Identify which cell holds the provided text, then report its (x, y) central coordinate. 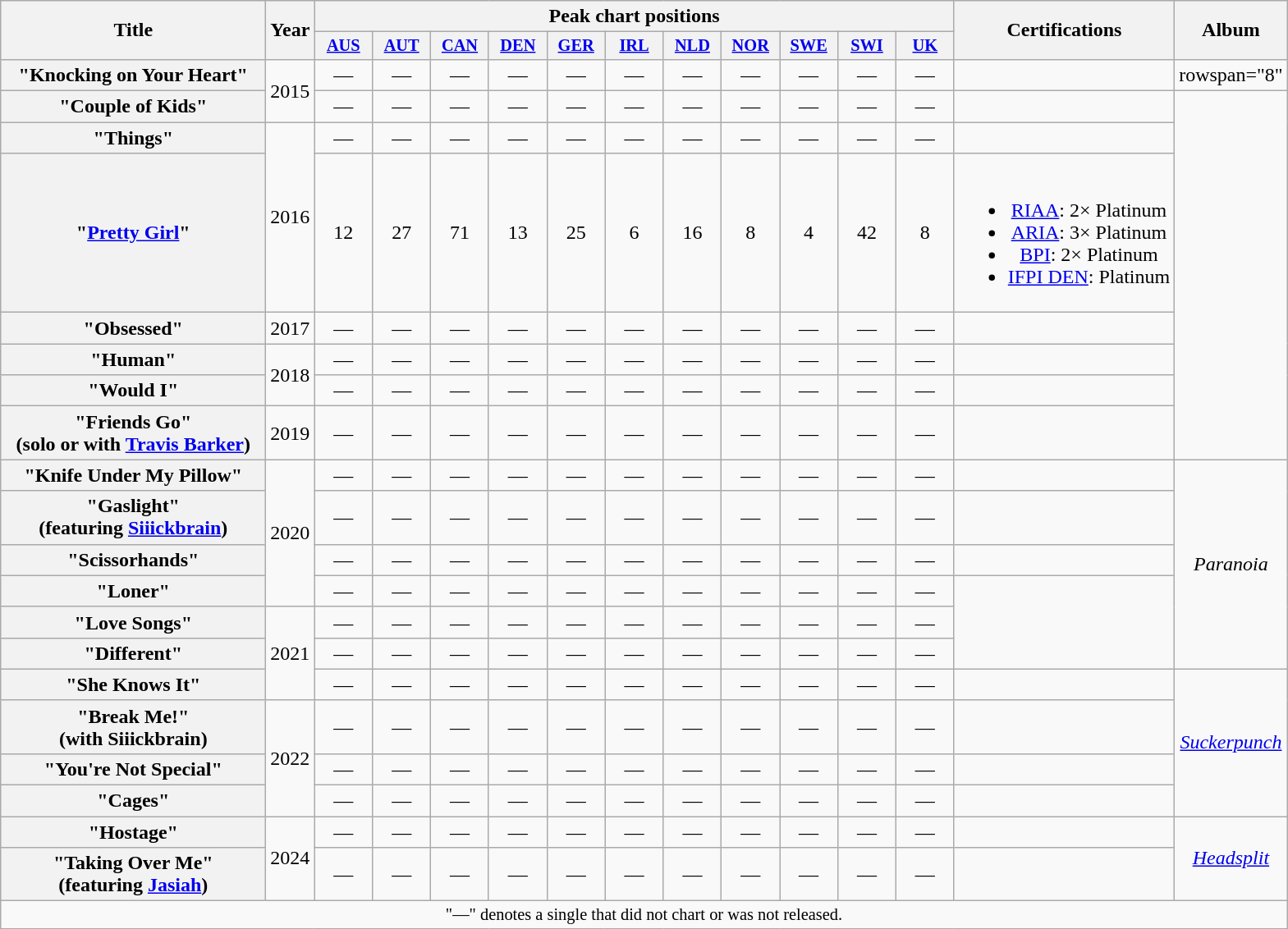
RIAA: 2× PlatinumARIA: 3× PlatinumBPI: 2× PlatinumIFPI DEN: Platinum (1064, 233)
Certifications (1064, 30)
rowspan="8" (1231, 75)
2019 (291, 433)
"—" denotes a single that did not chart or was not released. (644, 915)
Album (1231, 30)
"Taking Over Me"(featuring Jasiah) (133, 875)
2021 (291, 653)
"Friends Go" (solo or with Travis Barker) (133, 433)
Suckerpunch (1231, 742)
"Knife Under My Pillow" (133, 475)
"Loner" (133, 591)
Headsplit (1231, 858)
25 (576, 233)
AUS (343, 46)
"Human" (133, 359)
"Things" (133, 138)
"Love Songs" (133, 622)
"Break Me!"(with Siiickbrain) (133, 727)
2016 (291, 217)
CAN (460, 46)
"Pretty Girl" (133, 233)
2017 (291, 328)
2018 (291, 375)
Peak chart positions (634, 16)
IRL (634, 46)
NOR (750, 46)
SWE (809, 46)
12 (343, 233)
"Would I" (133, 391)
"Scissorhands" (133, 560)
2024 (291, 858)
2020 (291, 533)
"Obsessed" (133, 328)
"Gaslight"(featuring Siiickbrain) (133, 517)
GER (576, 46)
"You're Not Special" (133, 769)
71 (460, 233)
"Cages" (133, 801)
NLD (693, 46)
16 (693, 233)
6 (634, 233)
2015 (291, 90)
2022 (291, 758)
AUT (402, 46)
"Knocking on Your Heart" (133, 75)
4 (809, 233)
13 (517, 233)
DEN (517, 46)
Title (133, 30)
"Hostage" (133, 832)
"She Knows It" (133, 684)
42 (867, 233)
27 (402, 233)
SWI (867, 46)
Year (291, 30)
"Couple of Kids" (133, 107)
"Different" (133, 653)
Paranoia (1231, 565)
UK (924, 46)
